Search for the cell housing the specified text and yield its [X, Y] center coordinate. 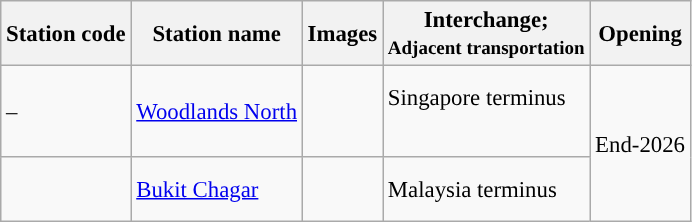
– [66, 112]
Interchange;Adjacent transportation [486, 34]
Station name [216, 34]
Malaysia terminus [486, 190]
Station code [66, 34]
End-2026 [640, 144]
Opening [640, 34]
Images [342, 34]
Singapore terminus [486, 112]
Woodlands North [216, 112]
Bukit Chagar [216, 190]
